Return [X, Y] of the center of cell containing provided text 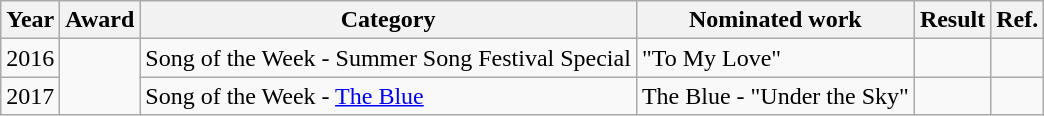
Category [388, 20]
2017 [30, 96]
Award [100, 20]
Result [952, 20]
"To My Love" [775, 58]
The Blue - "Under the Sky" [775, 96]
Ref. [1018, 20]
Song of the Week - The Blue [388, 96]
Song of the Week - Summer Song Festival Special [388, 58]
2016 [30, 58]
Year [30, 20]
Nominated work [775, 20]
